Provide the [X, Y] coordinate of the cell's center where the given text is located.  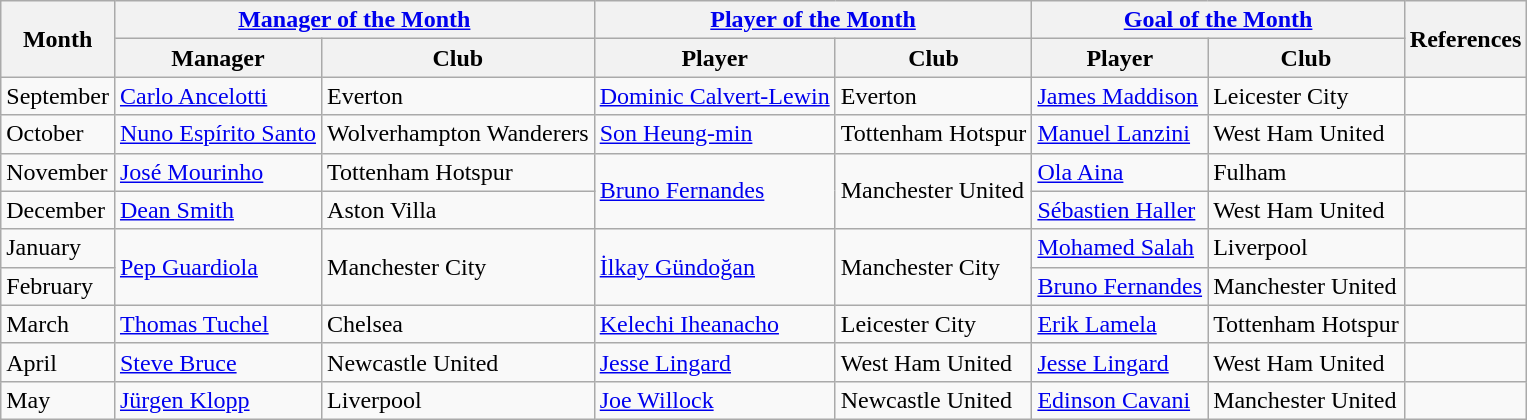
April [58, 362]
November [58, 172]
March [58, 324]
Chelsea [458, 324]
İlkay Gündoğan [714, 267]
José Mourinho [218, 172]
James Maddison [1120, 96]
Son Heung-min [714, 134]
Manager of the Month [354, 20]
Erik Lamela [1120, 324]
Wolverhampton Wanderers [458, 134]
May [58, 400]
Carlo Ancelotti [218, 96]
Manuel Lanzini [1120, 134]
Steve Bruce [218, 362]
Player of the Month [813, 20]
February [58, 286]
October [58, 134]
Sébastien Haller [1120, 210]
Edinson Cavani [1120, 400]
Manager [218, 58]
Thomas Tuchel [218, 324]
Mohamed Salah [1120, 248]
Nuno Espírito Santo [218, 134]
Kelechi Iheanacho [714, 324]
Pep Guardiola [218, 267]
January [58, 248]
September [58, 96]
Month [58, 39]
Goal of the Month [1218, 20]
Joe Willock [714, 400]
Dominic Calvert-Lewin [714, 96]
Fulham [1306, 172]
References [1466, 39]
Aston Villa [458, 210]
Dean Smith [218, 210]
Jürgen Klopp [218, 400]
Ola Aina [1120, 172]
December [58, 210]
